Scan for the cell matching the given text and deliver its (x, y) coordinate at center. 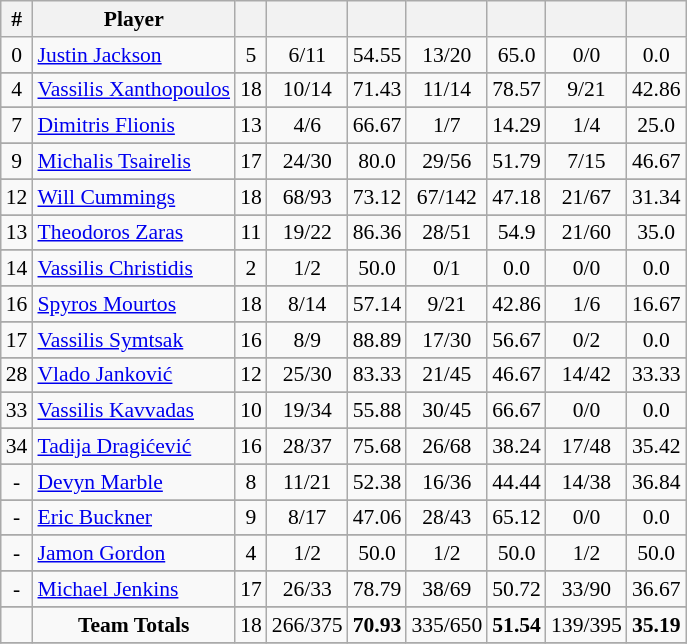
21/60 (586, 233)
0 (17, 55)
2 (251, 269)
54.55 (378, 55)
33 (17, 411)
Spyros Mourtos (134, 304)
Tadija Dragićević (134, 447)
28/37 (308, 447)
16/36 (446, 482)
29/56 (446, 162)
78.57 (516, 90)
21/67 (586, 197)
35.42 (656, 447)
44.44 (516, 482)
Michalis Tsairelis (134, 162)
4/6 (308, 126)
335/650 (446, 625)
6/11 (308, 55)
78.79 (378, 589)
Justin Jackson (134, 55)
266/375 (308, 625)
68/93 (308, 197)
8/14 (308, 304)
55.88 (378, 411)
51.79 (516, 162)
8/9 (308, 340)
31.34 (656, 197)
Vassilis Kavvadas (134, 411)
30/45 (446, 411)
73.12 (378, 197)
25.0 (656, 126)
1/7 (446, 126)
14/42 (586, 375)
1/6 (586, 304)
57.14 (378, 304)
24/30 (308, 162)
10 (251, 411)
139/395 (586, 625)
17/48 (586, 447)
Vassilis Xanthopoulos (134, 90)
Vassilis Symtsak (134, 340)
56.67 (516, 340)
Jamon Gordon (134, 554)
25/30 (308, 375)
1/4 (586, 126)
19/22 (308, 233)
33.33 (656, 375)
11 (251, 233)
Team Totals (134, 625)
0/1 (446, 269)
65.0 (516, 55)
38.24 (516, 447)
28/43 (446, 518)
7/15 (586, 162)
36.84 (656, 482)
Vassilis Christidis (134, 269)
67/142 (446, 197)
28/51 (446, 233)
Vlado Janković (134, 375)
38/69 (446, 589)
28 (17, 375)
7 (17, 126)
75.68 (378, 447)
14 (17, 269)
13/20 (446, 55)
Will Cummings (134, 197)
21/45 (446, 375)
16.67 (656, 304)
51.54 (516, 625)
50.72 (516, 589)
14.29 (516, 126)
10/14 (308, 90)
# (17, 19)
17/30 (446, 340)
Devyn Marble (134, 482)
14/38 (586, 482)
83.33 (378, 375)
11/14 (446, 90)
19/34 (308, 411)
8 (251, 482)
86.36 (378, 233)
52.38 (378, 482)
35.19 (656, 625)
Michael Jenkins (134, 589)
88.89 (378, 340)
8/17 (308, 518)
35.0 (656, 233)
Player (134, 19)
5 (251, 55)
34 (17, 447)
0/2 (586, 340)
11/21 (308, 482)
26/68 (446, 447)
36.67 (656, 589)
26/33 (308, 589)
71.43 (378, 90)
33/90 (586, 589)
Dimitris Flionis (134, 126)
80.0 (378, 162)
Theodoros Zaras (134, 233)
47.18 (516, 197)
47.06 (378, 518)
Eric Buckner (134, 518)
65.12 (516, 518)
54.9 (516, 233)
70.93 (378, 625)
